Return (X, Y) of the center of cell containing provided text 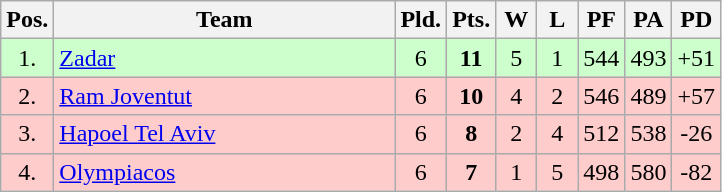
Pld. (421, 20)
+51 (696, 58)
-82 (696, 172)
Zadar (224, 58)
Pos. (28, 20)
PF (602, 20)
4. (28, 172)
498 (602, 172)
493 (648, 58)
580 (648, 172)
2. (28, 96)
1. (28, 58)
544 (602, 58)
Pts. (472, 20)
489 (648, 96)
546 (602, 96)
-26 (696, 134)
Olympiacos (224, 172)
Ram Joventut (224, 96)
512 (602, 134)
10 (472, 96)
7 (472, 172)
8 (472, 134)
538 (648, 134)
+57 (696, 96)
L (558, 20)
Team (224, 20)
11 (472, 58)
PA (648, 20)
PD (696, 20)
3. (28, 134)
W (516, 20)
Hapoel Tel Aviv (224, 134)
